Output the (x, y) coordinate of the center of the cell containing the given text.  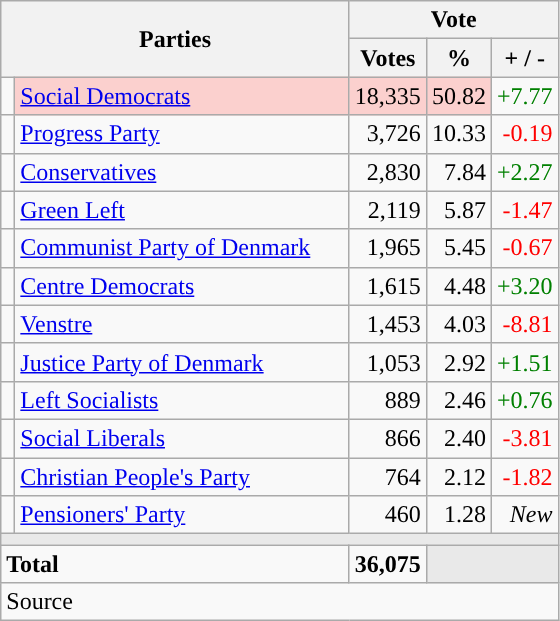
2.46 (458, 400)
2,119 (388, 210)
-0.67 (524, 248)
+3.20 (524, 286)
Green Left (182, 210)
Total (176, 564)
+1.51 (524, 362)
Votes (388, 58)
Vote (454, 20)
Progress Party (182, 134)
+ / - (524, 58)
-0.19 (524, 134)
7.84 (458, 172)
New (524, 515)
Communist Party of Denmark (182, 248)
2.92 (458, 362)
+2.27 (524, 172)
5.45 (458, 248)
+7.77 (524, 96)
Conservatives (182, 172)
-1.82 (524, 477)
Justice Party of Denmark (182, 362)
4.48 (458, 286)
50.82 (458, 96)
Centre Democrats (182, 286)
1,615 (388, 286)
+0.76 (524, 400)
Source (280, 602)
Christian People's Party (182, 477)
Social Liberals (182, 438)
2,830 (388, 172)
1.28 (458, 515)
-8.81 (524, 324)
-3.81 (524, 438)
2.12 (458, 477)
18,335 (388, 96)
5.87 (458, 210)
866 (388, 438)
10.33 (458, 134)
4.03 (458, 324)
1,053 (388, 362)
Venstre (182, 324)
764 (388, 477)
2.40 (458, 438)
% (458, 58)
Parties (176, 39)
3,726 (388, 134)
460 (388, 515)
-1.47 (524, 210)
Social Democrats (182, 96)
36,075 (388, 564)
Left Socialists (182, 400)
1,453 (388, 324)
1,965 (388, 248)
Pensioners' Party (182, 515)
889 (388, 400)
